From the cell containing the given text, extract its center point as [X, Y] coordinate. 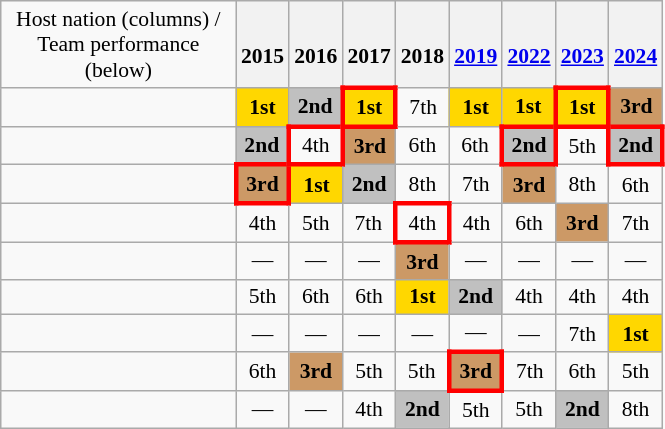
2016 [316, 44]
2024 [636, 44]
2017 [368, 44]
2019 [476, 44]
Host nation (columns) /Team performance (below) [118, 44]
2018 [422, 44]
2015 [262, 44]
2022 [528, 44]
2023 [582, 44]
